Pinpoint the cell where the given text exists, returning its [x, y] midpoint coordinate. 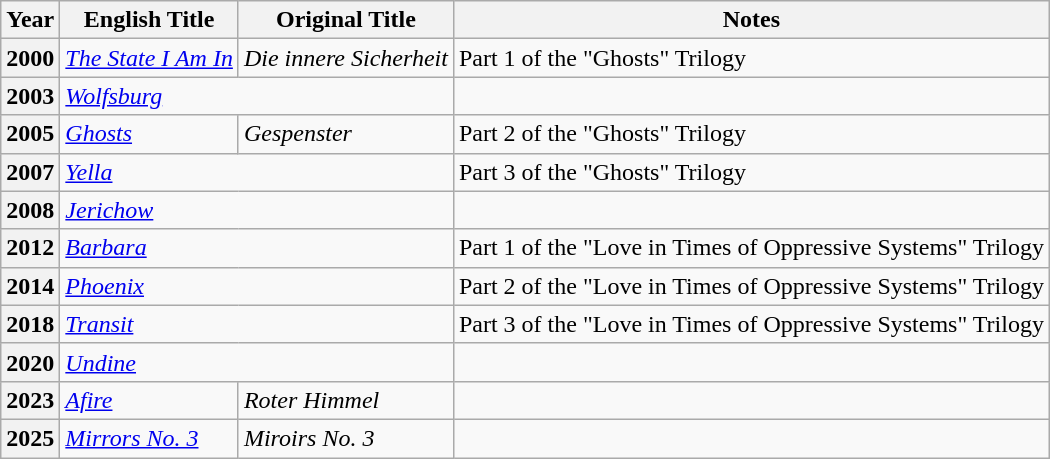
Yella [257, 172]
Afire [150, 400]
Part 1 of the "Love in Times of Oppressive Systems" Trilogy [751, 248]
2003 [30, 96]
2020 [30, 362]
Mirrors No. 3 [150, 438]
Barbara [257, 248]
Die innere Sicherheit [346, 58]
2025 [30, 438]
Part 3 of the "Ghosts" Trilogy [751, 172]
Year [30, 20]
2014 [30, 286]
2008 [30, 210]
Part 3 of the "Love in Times of Oppressive Systems" Trilogy [751, 324]
2000 [30, 58]
Ghosts [150, 134]
Roter Himmel [346, 400]
2005 [30, 134]
Part 2 of the "Ghosts" Trilogy [751, 134]
The State I Am In [150, 58]
2023 [30, 400]
English Title [150, 20]
Original Title [346, 20]
Jerichow [257, 210]
2012 [30, 248]
Phoenix [257, 286]
Part 2 of the "Love in Times of Oppressive Systems" Trilogy [751, 286]
2007 [30, 172]
Part 1 of the "Ghosts" Trilogy [751, 58]
Gespenster [346, 134]
Miroirs No. 3 [346, 438]
Wolfsburg [257, 96]
Transit [257, 324]
2018 [30, 324]
Undine [257, 362]
Notes [751, 20]
